Pinpoint the cell where the given text exists, returning its (X, Y) midpoint coordinate. 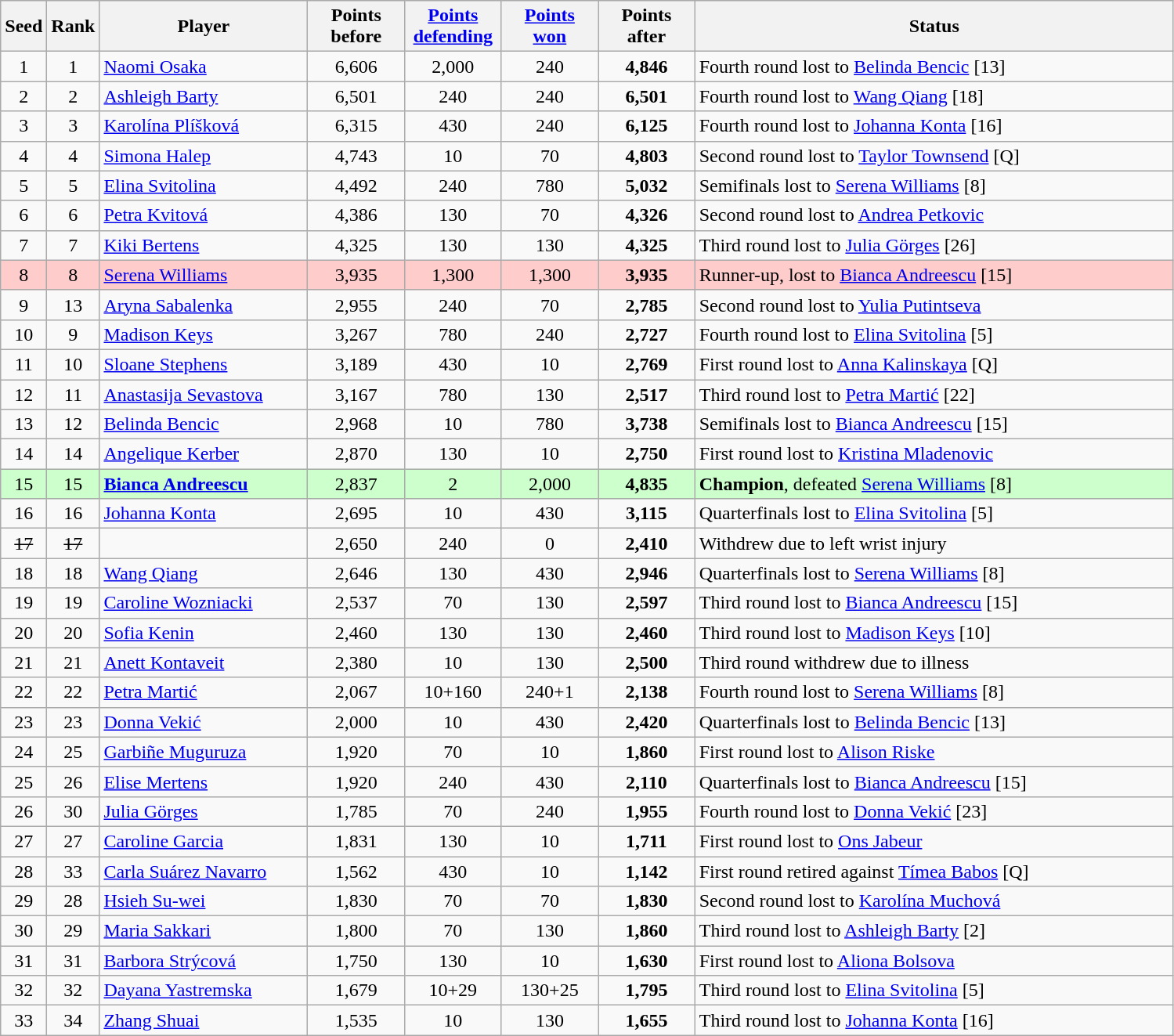
Sloane Stephens (204, 364)
Fourth round lost to Belinda Bencic [13] (934, 67)
1,535 (356, 1020)
2,946 (647, 573)
3,738 (647, 424)
Carla Suárez Navarro (204, 872)
Karolína Plíšková (204, 126)
5,032 (647, 186)
Fourth round lost to Johanna Konta [16] (934, 126)
2,769 (647, 364)
Kiki Bertens (204, 245)
1,750 (356, 961)
1,955 (647, 811)
Dayana Yastremska (204, 991)
Caroline Garcia (204, 841)
2,727 (647, 334)
2,420 (647, 722)
Belinda Bencic (204, 424)
6,125 (647, 126)
Player (204, 27)
2,646 (356, 573)
Fourth round lost to Wang Qiang [18] (934, 96)
2,597 (647, 603)
Third round lost to Madison Keys [10] (934, 633)
Caroline Wozniacki (204, 603)
Quarterfinals lost to Serena Williams [8] (934, 573)
Semifinals lost to Serena Williams [8] (934, 186)
Wang Qiang (204, 573)
Bianca Andreescu (204, 484)
4,492 (356, 186)
Elise Mertens (204, 782)
4,386 (356, 215)
Maria Sakkari (204, 931)
Anastasija Sevastova (204, 394)
2,968 (356, 424)
Second round lost to Yulia Putintseva (934, 305)
2,785 (647, 305)
2,500 (647, 662)
2,517 (647, 394)
34 (74, 1020)
Quarterfinals lost to Elina Svitolina [5] (934, 514)
1,655 (647, 1020)
Points before (356, 27)
Elina Svitolina (204, 186)
Semifinals lost to Bianca Andreescu [15] (934, 424)
Garbiñe Muguruza (204, 752)
Rank (74, 27)
Second round lost to Taylor Townsend [Q] (934, 156)
2,067 (356, 692)
Champion, defeated Serena Williams [8] (934, 484)
1,630 (647, 961)
3,115 (647, 514)
Simona Halep (204, 156)
10+29 (453, 991)
Points after (647, 27)
1,800 (356, 931)
1,711 (647, 841)
Fourth round lost to Serena Williams [8] (934, 692)
2,650 (356, 543)
1,831 (356, 841)
4,803 (647, 156)
2,955 (356, 305)
4,846 (647, 67)
4,326 (647, 215)
Julia Görges (204, 811)
2,138 (647, 692)
Donna Vekić (204, 722)
1,785 (356, 811)
2,870 (356, 454)
4,835 (647, 484)
1,795 (647, 991)
130+25 (550, 991)
Quarterfinals lost to Bianca Andreescu [15] (934, 782)
3,189 (356, 364)
Third round lost to Julia Görges [26] (934, 245)
Points defending (453, 27)
Third round lost to Ashleigh Barty [2] (934, 931)
2,110 (647, 782)
Third round lost to Elina Svitolina [5] (934, 991)
First round lost to Anna Kalinskaya [Q] (934, 364)
1,679 (356, 991)
Points won (550, 27)
First round lost to Aliona Bolsova (934, 961)
Hsieh Su-wei (204, 901)
Runner-up, lost to Bianca Andreescu [15] (934, 275)
Fourth round lost to Elina Svitolina [5] (934, 334)
Third round withdrew due to illness (934, 662)
Angelique Kerber (204, 454)
Madison Keys (204, 334)
Third round lost to Bianca Andreescu [15] (934, 603)
1,562 (356, 872)
Serena Williams (204, 275)
Second round lost to Karolína Muchová (934, 901)
1,142 (647, 872)
Fourth round lost to Donna Vekić [23] (934, 811)
Anett Kontaveit (204, 662)
24 (23, 752)
Sofia Kenin (204, 633)
First round lost to Alison Riske (934, 752)
Johanna Konta (204, 514)
Ashleigh Barty (204, 96)
2,410 (647, 543)
10+160 (453, 692)
Zhang Shuai (204, 1020)
Third round lost to Johanna Konta [16] (934, 1020)
6,606 (356, 67)
Quarterfinals lost to Belinda Bencic [13] (934, 722)
240+1 (550, 692)
First round lost to Ons Jabeur (934, 841)
Second round lost to Andrea Petkovic (934, 215)
4,743 (356, 156)
2,695 (356, 514)
Aryna Sabalenka (204, 305)
2,537 (356, 603)
Petra Martić (204, 692)
2,750 (647, 454)
Third round lost to Petra Martić [22] (934, 394)
3,167 (356, 394)
6,315 (356, 126)
0 (550, 543)
Withdrew due to left wrist injury (934, 543)
First round retired against Tímea Babos [Q] (934, 872)
3,267 (356, 334)
First round lost to Kristina Mladenovic (934, 454)
Barbora Strýcová (204, 961)
Petra Kvitová (204, 215)
Status (934, 27)
Naomi Osaka (204, 67)
Seed (23, 27)
2,380 (356, 662)
2,837 (356, 484)
